From the cell containing the given text, extract its center point as (x, y) coordinate. 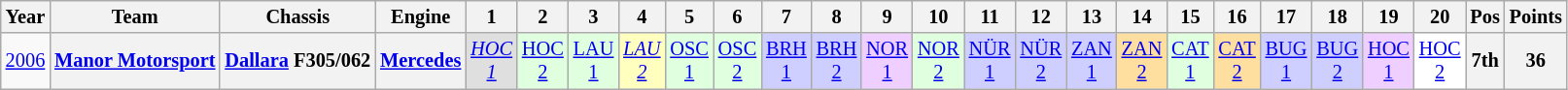
ZAN2 (1142, 61)
36 (1536, 61)
8 (837, 16)
17 (1287, 16)
9 (887, 16)
OSC1 (688, 61)
Dallara F305/062 (297, 61)
Year (25, 16)
2 (542, 16)
Points (1536, 16)
CAT2 (1237, 61)
10 (939, 16)
11 (990, 16)
13 (1092, 16)
16 (1237, 16)
1 (492, 16)
BRH1 (786, 61)
Mercedes (420, 61)
BUG1 (1287, 61)
15 (1190, 16)
BUG2 (1338, 61)
Chassis (297, 16)
CAT1 (1190, 61)
12 (1040, 16)
7th (1485, 61)
LAU1 (594, 61)
Manor Motorsport (134, 61)
OSC2 (737, 61)
LAU2 (642, 61)
NOR1 (887, 61)
6 (737, 16)
Team (134, 16)
NOR2 (939, 61)
Pos (1485, 16)
18 (1338, 16)
NÜR1 (990, 61)
5 (688, 16)
14 (1142, 16)
ZAN1 (1092, 61)
BRH2 (837, 61)
20 (1441, 16)
Engine (420, 16)
7 (786, 16)
NÜR2 (1040, 61)
19 (1388, 16)
2006 (25, 61)
3 (594, 16)
4 (642, 16)
